Locate the cell with the specified text and output its (X, Y) center coordinate. 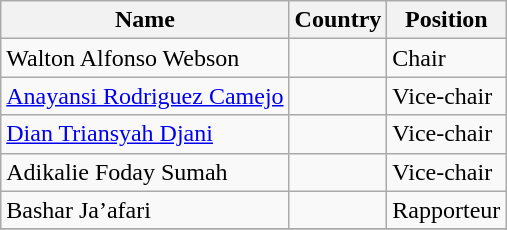
Country (338, 20)
Dian Triansyah Djani (145, 134)
Rapporteur (446, 210)
Position (446, 20)
Name (145, 20)
Chair (446, 58)
Adikalie Foday Sumah (145, 172)
Bashar Ja’afari (145, 210)
Walton Alfonso Webson (145, 58)
Anayansi Rodriguez Camejo (145, 96)
